Find where the given text appears and provide that cell's center as (x, y) coordinate. 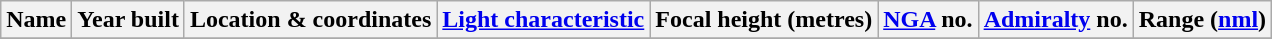
NGA no. (928, 20)
Range (nml) (1202, 20)
Name (36, 20)
Admiralty no. (1056, 20)
Focal height (metres) (764, 20)
Light characteristic (544, 20)
Year built (128, 20)
Location & coordinates (310, 20)
